Pinpoint the cell where the given text exists, returning its [x, y] midpoint coordinate. 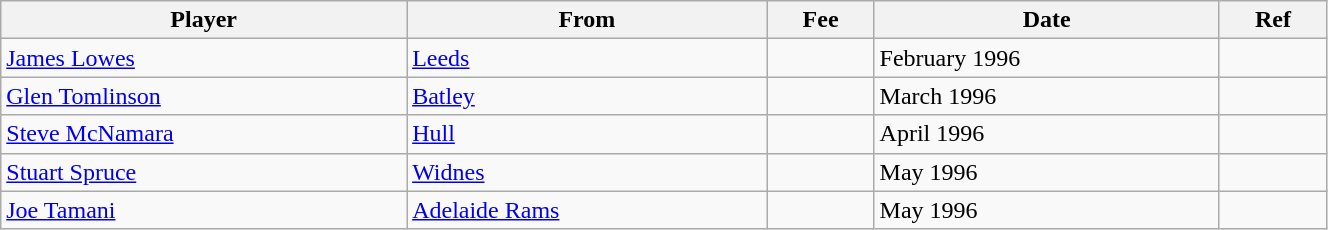
Adelaide Rams [587, 210]
Stuart Spruce [204, 172]
Leeds [587, 58]
Glen Tomlinson [204, 96]
Date [1046, 20]
James Lowes [204, 58]
Batley [587, 96]
April 1996 [1046, 134]
Player [204, 20]
Widnes [587, 172]
Steve McNamara [204, 134]
March 1996 [1046, 96]
February 1996 [1046, 58]
From [587, 20]
Joe Tamani [204, 210]
Ref [1272, 20]
Fee [820, 20]
Hull [587, 134]
